Identify which cell holds the provided text, then report its [X, Y] central coordinate. 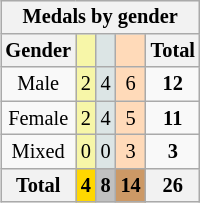
11 [173, 118]
26 [173, 185]
Gender [38, 51]
Medals by gender [100, 17]
8 [106, 185]
12 [173, 84]
5 [131, 118]
Female [38, 118]
Mixed [38, 152]
6 [131, 84]
14 [131, 185]
Male [38, 84]
